Provide the [X, Y] coordinate of the cell's center where the given text is located.  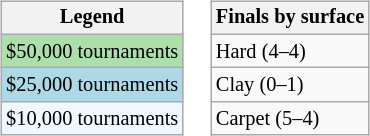
Legend [92, 18]
Hard (4–4) [290, 51]
$10,000 tournaments [92, 119]
$50,000 tournaments [92, 51]
Clay (0–1) [290, 85]
Carpet (5–4) [290, 119]
$25,000 tournaments [92, 85]
Finals by surface [290, 18]
